Find where the given text appears and provide that cell's center as [x, y] coordinate. 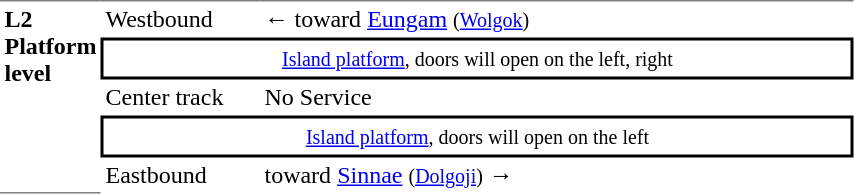
Westbound [180, 19]
L2Platform level [50, 97]
toward Sinnae (Dolgoji) → [557, 176]
Center track [180, 98]
No Service [557, 98]
← toward Eungam (Wolgok) [557, 19]
Eastbound [180, 176]
Island platform, doors will open on the left [478, 137]
Island platform, doors will open on the left, right [478, 59]
